Search for the cell housing the specified text and yield its [X, Y] center coordinate. 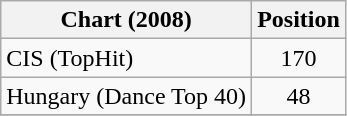
170 [299, 58]
Hungary (Dance Top 40) [126, 96]
Chart (2008) [126, 20]
Position [299, 20]
CIS (TopHit) [126, 58]
48 [299, 96]
